From the cell containing the given text, extract its center point as [x, y] coordinate. 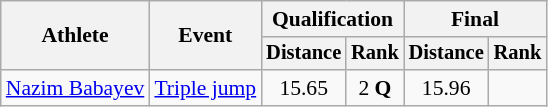
Nazim Babayev [76, 88]
15.65 [304, 88]
15.96 [446, 88]
Final [475, 19]
2 Q [375, 88]
Qualification [332, 19]
Triple jump [205, 88]
Event [205, 36]
Athlete [76, 36]
